Find where the given text appears and provide that cell's center as [x, y] coordinate. 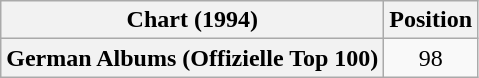
German Albums (Offizielle Top 100) [192, 58]
Position [431, 20]
Chart (1994) [192, 20]
98 [431, 58]
